For the text-containing cell, return its midpoint in [X, Y] coordinate format. 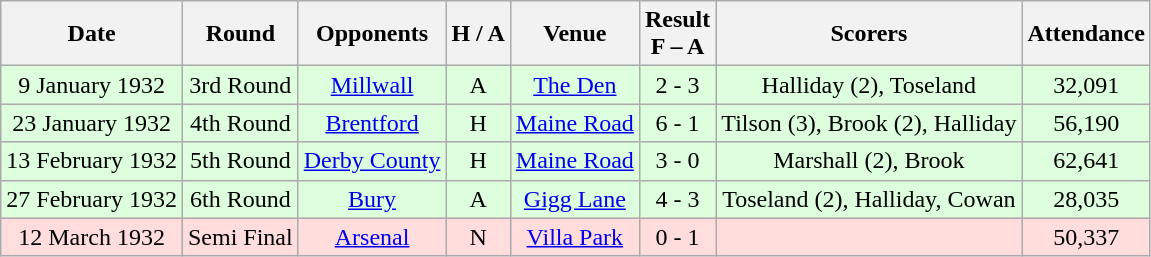
Derby County [372, 161]
Bury [372, 199]
3rd Round [240, 85]
56,190 [1086, 123]
Venue [574, 34]
Villa Park [574, 237]
H / A [478, 34]
Gigg Lane [574, 199]
5th Round [240, 161]
32,091 [1086, 85]
6th Round [240, 199]
Brentford [372, 123]
23 January 1932 [92, 123]
Millwall [372, 85]
6 - 1 [677, 123]
4th Round [240, 123]
0 - 1 [677, 237]
3 - 0 [677, 161]
The Den [574, 85]
12 March 1932 [92, 237]
28,035 [1086, 199]
Tilson (3), Brook (2), Halliday [869, 123]
62,641 [1086, 161]
Attendance [1086, 34]
9 January 1932 [92, 85]
Opponents [372, 34]
ResultF – A [677, 34]
Semi Final [240, 237]
N [478, 237]
Arsenal [372, 237]
Marshall (2), Brook [869, 161]
Scorers [869, 34]
50,337 [1086, 237]
13 February 1932 [92, 161]
27 February 1932 [92, 199]
4 - 3 [677, 199]
Round [240, 34]
Toseland (2), Halliday, Cowan [869, 199]
Date [92, 34]
Halliday (2), Toseland [869, 85]
2 - 3 [677, 85]
